Extract the (x, y) coordinate from the center of the cell holding the provided text.  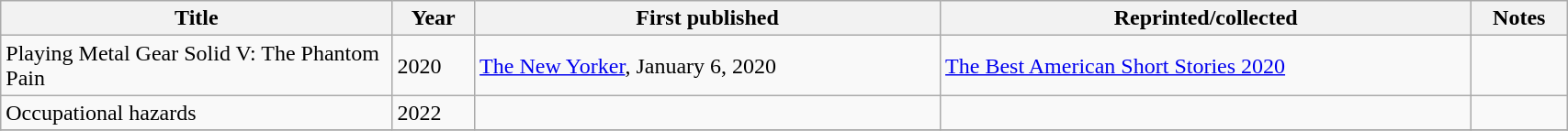
The Best American Short Stories 2020 (1206, 66)
First published (707, 18)
Reprinted/collected (1206, 18)
Title (197, 18)
2022 (434, 113)
Playing Metal Gear Solid V: The Phantom Pain (197, 66)
2020 (434, 66)
Year (434, 18)
Notes (1519, 18)
The New Yorker, January 6, 2020 (707, 66)
Occupational hazards (197, 113)
